Extract the [X, Y] coordinate from the center of the cell holding the provided text.  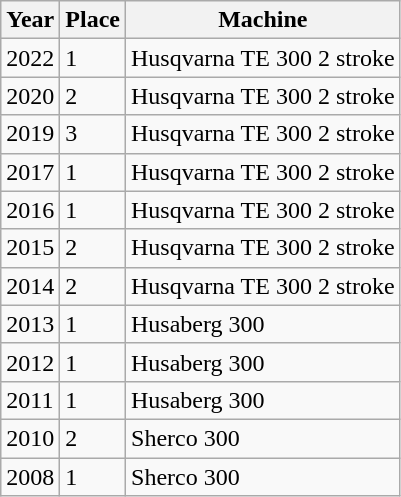
2020 [30, 96]
2019 [30, 134]
2015 [30, 248]
2010 [30, 438]
Year [30, 20]
2011 [30, 400]
2008 [30, 477]
2013 [30, 324]
Machine [264, 20]
2016 [30, 210]
Place [93, 20]
3 [93, 134]
2014 [30, 286]
2017 [30, 172]
2022 [30, 58]
2012 [30, 362]
